From the cell containing the given text, extract its center point as (X, Y) coordinate. 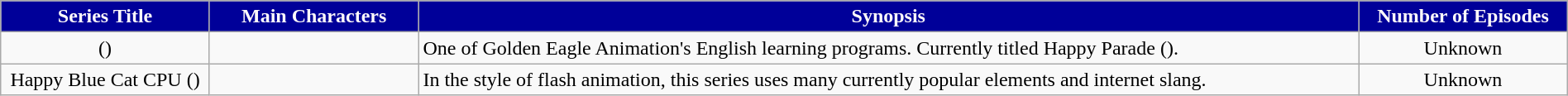
In the style of flash animation, this series uses many currently popular elements and internet slang. (888, 79)
Happy Blue Cat CPU () (106, 79)
One of Golden Eagle Animation's English learning programs. Currently titled Happy Parade (). (888, 48)
Series Title (106, 17)
Number of Episodes (1464, 17)
Synopsis (888, 17)
Main Characters (314, 17)
() (106, 48)
